For the text-containing cell, return its midpoint in [X, Y] coordinate format. 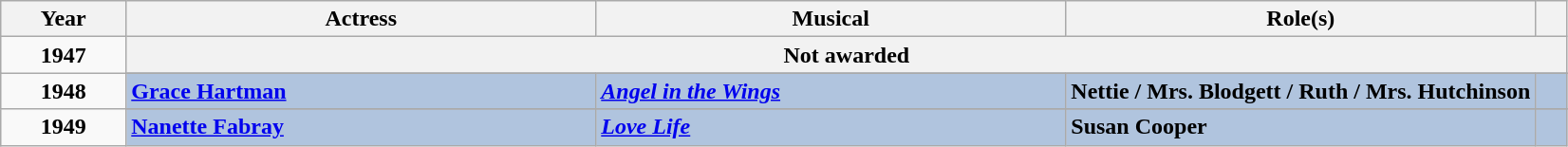
Nanette Fabray [361, 127]
Susan Cooper [1300, 127]
Actress [361, 19]
Not awarded [847, 55]
Angel in the Wings [831, 91]
1947 [64, 55]
Role(s) [1300, 19]
Nettie / Mrs. Blodgett / Ruth / Mrs. Hutchinson [1300, 91]
Musical [831, 19]
1949 [64, 127]
1948 [64, 91]
Grace Hartman [361, 91]
Year [64, 19]
Love Life [831, 127]
